Capture the cell that displays the provided text and extract its (X, Y) central coordinate. 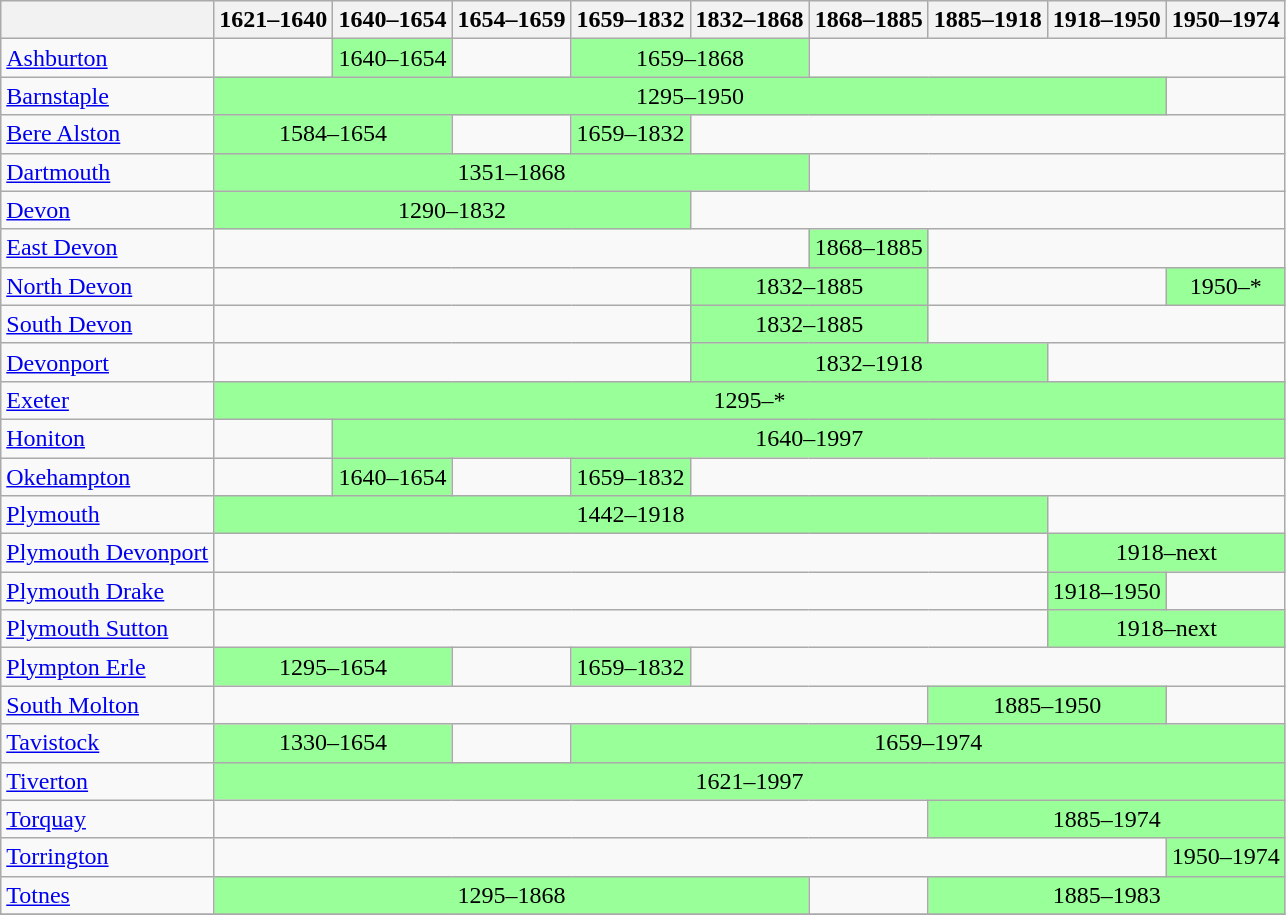
1885–1983 (1106, 895)
Plympton Erle (108, 667)
Tiverton (108, 781)
Torrington (108, 857)
Plymouth Sutton (108, 629)
Devon (108, 210)
South Devon (108, 324)
1885–1918 (988, 20)
South Molton (108, 705)
Plymouth Devonport (108, 553)
1330–1654 (333, 743)
Ashburton (108, 58)
1295–1868 (512, 895)
1885–1950 (1047, 705)
Plymouth Drake (108, 591)
Exeter (108, 400)
1295–1950 (690, 96)
Honiton (108, 438)
1832–1868 (750, 20)
1621–1640 (274, 20)
Bere Alston (108, 134)
1885–1974 (1106, 819)
Totnes (108, 895)
1351–1868 (512, 172)
Okehampton (108, 477)
1584–1654 (333, 134)
1659–1974 (928, 743)
1295–* (750, 400)
1659–1868 (690, 58)
1290–1832 (452, 210)
East Devon (108, 248)
Tavistock (108, 743)
Torquay (108, 819)
1832–1918 (868, 362)
Devonport (108, 362)
Dartmouth (108, 172)
1654–1659 (512, 20)
Plymouth (108, 515)
North Devon (108, 286)
1640–1997 (809, 438)
1950–* (1226, 286)
1295–1654 (333, 667)
1621–1997 (750, 781)
Barnstaple (108, 96)
1442–1918 (630, 515)
